Provide the (X, Y) coordinate of the cell's center where the given text is located.  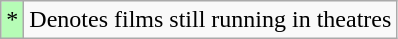
Denotes films still running in theatres (210, 20)
* (12, 20)
